Output the (X, Y) coordinate of the center of the cell containing the given text.  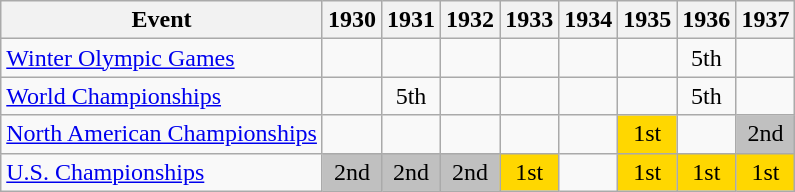
U.S. Championships (162, 172)
Winter Olympic Games (162, 58)
1933 (530, 20)
World Championships (162, 96)
1935 (648, 20)
1932 (470, 20)
Event (162, 20)
1934 (588, 20)
1930 (352, 20)
1931 (412, 20)
1936 (706, 20)
1937 (766, 20)
North American Championships (162, 134)
